From the cell containing the given text, extract its center point as [x, y] coordinate. 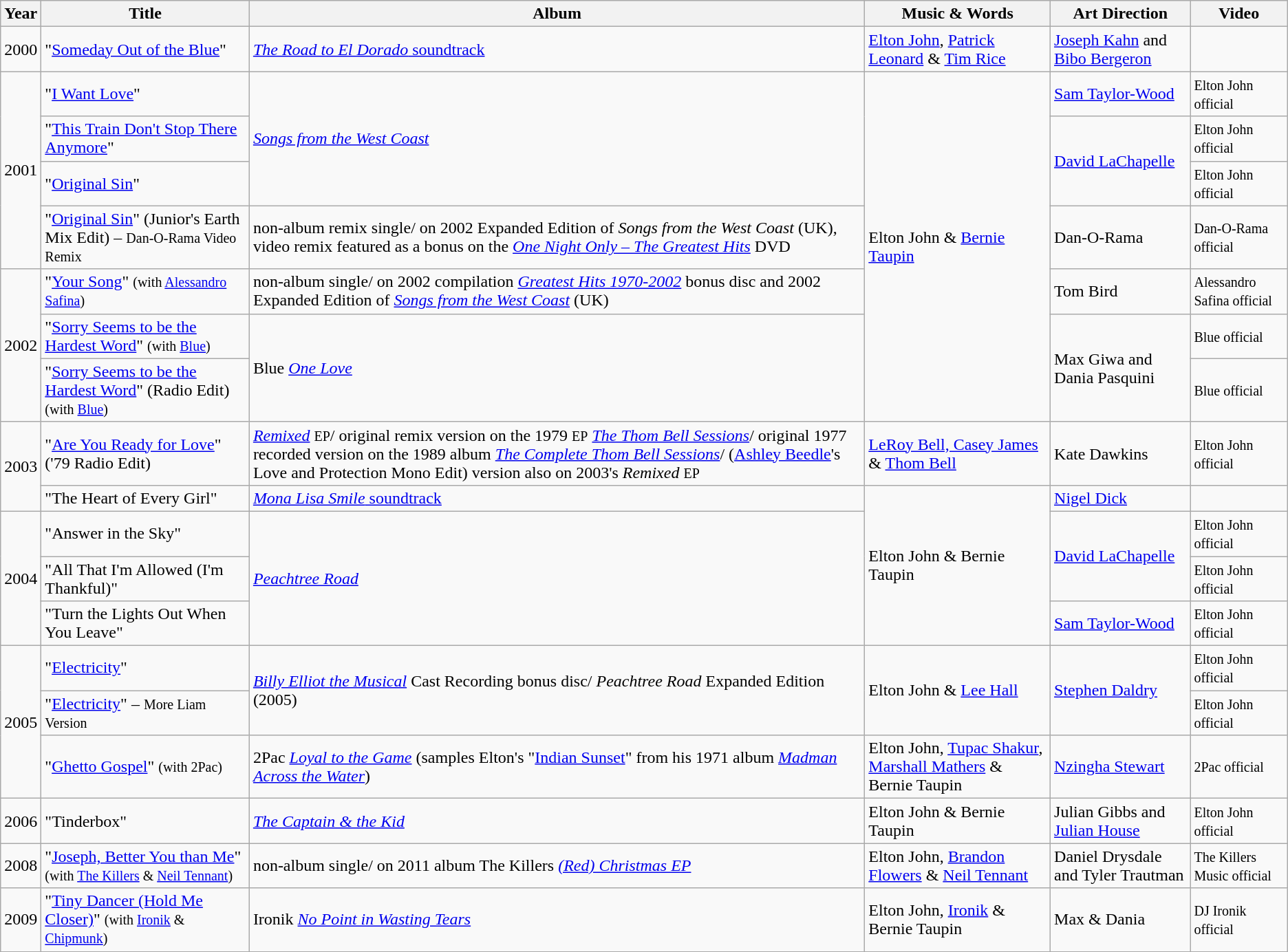
2004 [21, 578]
Elton John, Patrick Leonard & Tim Rice [958, 50]
Daniel Drysdale and Tyler Trautman [1120, 865]
Mona Lisa Smile soundtrack [557, 498]
"All That I'm Allowed (I'm Thankful)" [146, 578]
Album [557, 14]
2003 [21, 466]
"Electricity" – More Liam Version [146, 713]
Max & Dania [1120, 920]
non-album single/ on 2002 compilation Greatest Hits 1970-2002 bonus disc and 2002 Expanded Edition of Songs from the West Coast (UK) [557, 292]
Ironik No Point in Wasting Tears [557, 920]
Stephen Daldry [1120, 691]
"Tiny Dancer (Hold Me Closer)" (with Ironik & Chipmunk) [146, 920]
Elton John & Lee Hall [958, 691]
Blue One Love [557, 367]
Alessandro Safina official [1238, 292]
Elton John, Tupac Shakur, Marshall Mathers & Bernie Taupin [958, 767]
Joseph Kahn and Bibo Bergeron [1120, 50]
Max Giwa and Dania Pasquini [1120, 367]
Songs from the West Coast [557, 139]
The Road to El Dorado soundtrack [557, 50]
Video [1238, 14]
"Someday Out of the Blue" [146, 50]
"I Want Love" [146, 94]
"Are You Ready for Love" ('79 Radio Edit) [146, 453]
non-album single/ on 2011 album The Killers (Red) Christmas EP [557, 865]
Music & Words [958, 14]
Tom Bird [1120, 292]
DJ Ironik official [1238, 920]
"Sorry Seems to be the Hardest Word" (Radio Edit) (with Blue) [146, 390]
Kate Dawkins [1120, 453]
"Sorry Seems to be the Hardest Word" (with Blue) [146, 336]
Nzingha Stewart [1120, 767]
Dan-O-Rama [1120, 237]
Nigel Dick [1120, 498]
Elton John, Brandon Flowers & Neil Tennant [958, 865]
"Original Sin" (Junior's Earth Mix Edit) – Dan-O-Rama Video Remix [146, 237]
2Pac Loyal to the Game (samples Elton's "Indian Sunset" from his 1971 album Madman Across the Water) [557, 767]
Title [146, 14]
Year [21, 14]
The Captain & the Kid [557, 821]
"Electricity" [146, 669]
Julian Gibbs and Julian House [1120, 821]
2001 [21, 171]
2009 [21, 920]
2006 [21, 821]
"Tinderbox" [146, 821]
2005 [21, 722]
"This Train Don't Stop There Anymore" [146, 139]
LeRoy Bell, Casey James & Thom Bell [958, 453]
"Original Sin" [146, 183]
2002 [21, 345]
Billy Elliot the Musical Cast Recording bonus disc/ Peachtree Road Expanded Edition (2005) [557, 691]
2008 [21, 865]
The Killers Music official [1238, 865]
"The Heart of Every Girl" [146, 498]
"Joseph, Better You than Me" (with The Killers & Neil Tennant) [146, 865]
Dan-O-Rama official [1238, 237]
"Your Song" (with Alessandro Safina) [146, 292]
2Pac official [1238, 767]
2000 [21, 50]
Elton John, Ironik & Bernie Taupin [958, 920]
"Answer in the Sky" [146, 534]
Peachtree Road [557, 578]
"Ghetto Gospel" (with 2Pac) [146, 767]
"Turn the Lights Out When You Leave" [146, 623]
Art Direction [1120, 14]
